For the text-containing cell, return its midpoint in [X, Y] coordinate format. 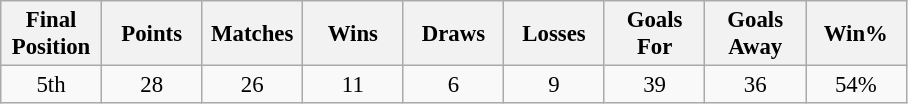
36 [756, 85]
11 [354, 85]
5th [52, 85]
Final Position [52, 34]
26 [252, 85]
Matches [252, 34]
39 [654, 85]
Losses [554, 34]
Goals For [654, 34]
Draws [454, 34]
Goals Away [756, 34]
Points [152, 34]
Wins [354, 34]
9 [554, 85]
54% [856, 85]
6 [454, 85]
Win% [856, 34]
28 [152, 85]
